For the text-containing cell, return its midpoint in (X, Y) coordinate format. 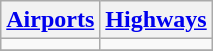
Airports (50, 20)
Highways (156, 20)
